Find where the given text appears and provide that cell's center as [x, y] coordinate. 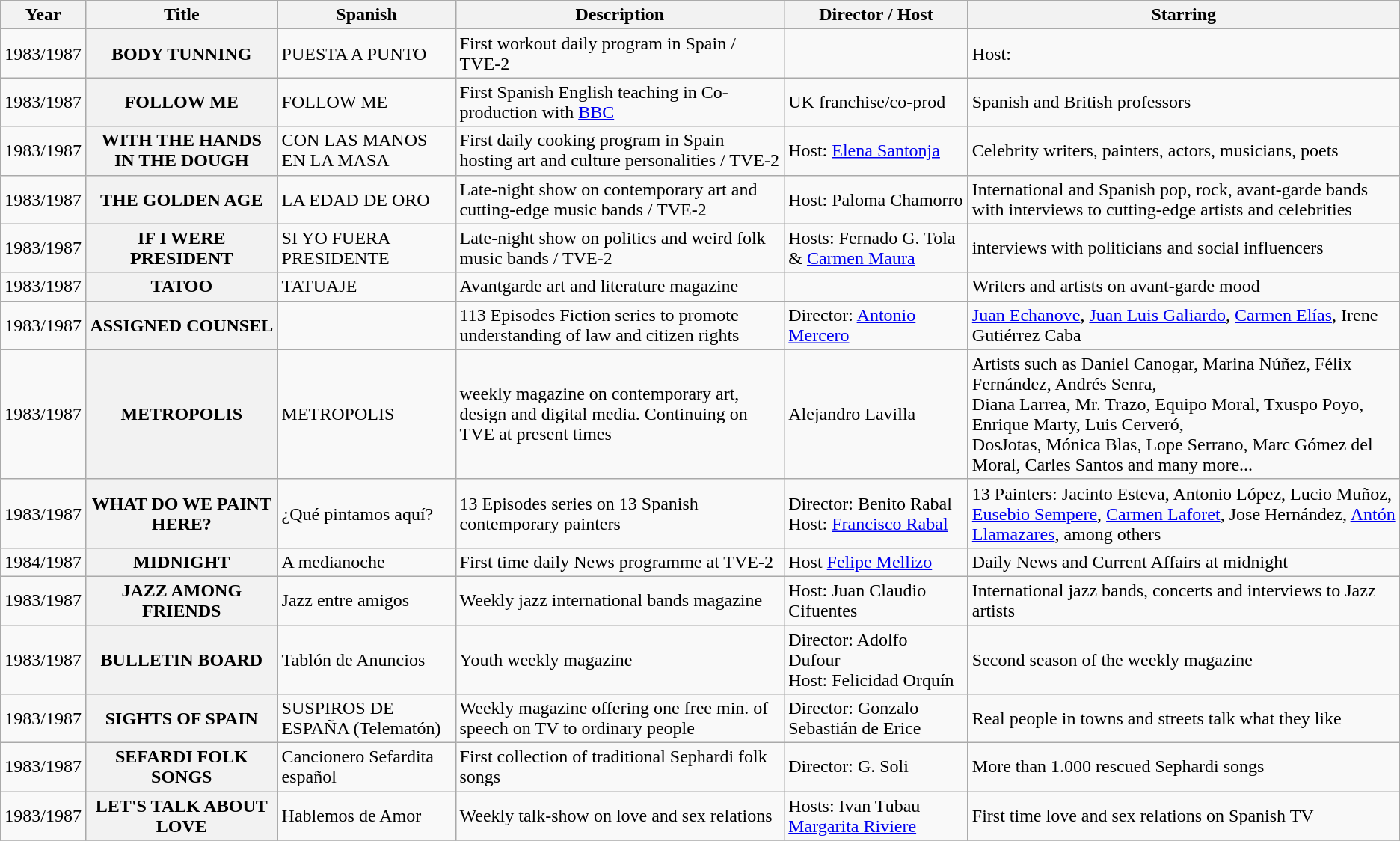
Director: Adolfo DufourHost: Felicidad Orquín [876, 660]
MIDNIGHT [181, 562]
PUESTA A PUNTO [366, 54]
Director: Gonzalo Sebastián de Erice [876, 718]
Youth weekly magazine [620, 660]
BULLETIN BOARD [181, 660]
IF I WERE PRESIDENT [181, 248]
Spanish [366, 15]
1984/1987 [43, 562]
Host: Juan Claudio Cifuentes [876, 600]
Weekly magazine offering one free min. of speech on TV to ordinary people [620, 718]
Second season of the weekly magazine [1183, 660]
Starring [1183, 15]
BODY TUNNING [181, 54]
WHAT DO WE PAINT HERE? [181, 513]
International jazz bands, concerts and interviews to Jazz artists [1183, 600]
ASSIGNED COUNSEL [181, 325]
Celebrity writers, painters, actors, musicians, poets [1183, 151]
13 Episodes series on 13 Spanish contemporary painters [620, 513]
Title [181, 15]
SEFARDI FOLK SONGS [181, 768]
Spanish and British professors [1183, 102]
International and Spanish pop, rock, avant-garde bands with interviews to cutting-edge artists and celebrities [1183, 199]
CON LAS MANOS EN LA MASA [366, 151]
TATUAJE [366, 287]
TATOO [181, 287]
Hosts: Fernado G. Tola & Carmen Maura [876, 248]
WITH THE HANDS IN THE DOUGH [181, 151]
Cancionero Sefardita español [366, 768]
First time daily News programme at TVE-2 [620, 562]
Juan Echanove, Juan Luis Galiardo, Carmen Elías, Irene Gutiérrez Caba [1183, 325]
Jazz entre amigos [366, 600]
Weekly talk-show on love and sex relations [620, 816]
Host Felipe Mellizo [876, 562]
LET'S TALK ABOUT LOVE [181, 816]
interviews with politicians and social influencers [1183, 248]
Hosts: Ivan TubauMargarita Riviere [876, 816]
113 Episodes Fiction series to promote understanding of law and citizen rights [620, 325]
A medianoche [366, 562]
Real people in towns and streets talk what they like [1183, 718]
¿Qué pintamos aquí? [366, 513]
First time love and sex relations on Spanish TV [1183, 816]
First workout daily program in Spain / TVE-2 [620, 54]
Host: Elena Santonja [876, 151]
Late-night show on politics and weird folk music bands / TVE-2 [620, 248]
LA EDAD DE ORO [366, 199]
Writers and artists on avant-garde mood [1183, 287]
Alejandro Lavilla [876, 415]
Weekly jazz international bands magazine [620, 600]
Director: Antonio Mercero [876, 325]
Year [43, 15]
Director: Benito Rabal Host: Francisco Rabal [876, 513]
Host: Paloma Chamorro [876, 199]
First collection of traditional Sephardi folk songs [620, 768]
First Spanish English teaching in Co-production with BBC [620, 102]
Host: [1183, 54]
Director: G. Soli [876, 768]
SUSPIROS DE ESPAÑA (Telematón) [366, 718]
Director / Host [876, 15]
First daily cooking program in Spain hosting art and culture personalities / TVE-2 [620, 151]
weekly magazine on contemporary art, design and digital media. Continuing on TVE at present times [620, 415]
13 Painters: Jacinto Esteva, Antonio López, Lucio Muñoz, Eusebio Sempere, Carmen Laforet, Jose Hernández, Antón Llamazares, among others [1183, 513]
Late-night show on contemporary art and cutting-edge music bands / TVE-2 [620, 199]
Tablón de Anuncios [366, 660]
Avantgarde art and literature magazine [620, 287]
UK franchise/co-prod [876, 102]
SIGHTS OF SPAIN [181, 718]
THE GOLDEN AGE [181, 199]
Hablemos de Amor [366, 816]
SI YO FUERA PRESIDENTE [366, 248]
Description [620, 15]
JAZZ AMONG FRIENDS [181, 600]
Daily News and Current Affairs at midnight [1183, 562]
More than 1.000 rescued Sephardi songs [1183, 768]
